Capture the cell that displays the provided text and extract its (X, Y) central coordinate. 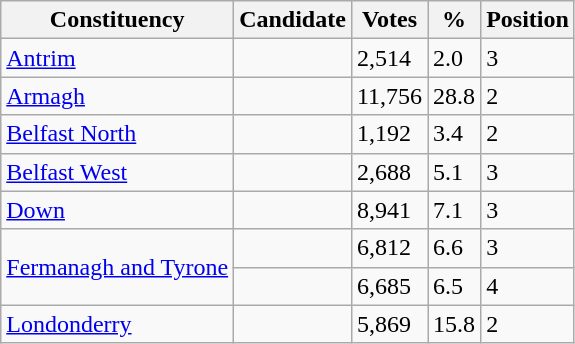
Armagh (118, 96)
3.4 (454, 134)
Belfast West (118, 172)
11,756 (389, 96)
2.0 (454, 58)
15.8 (454, 324)
Candidate (293, 20)
6,812 (389, 248)
% (454, 20)
6.6 (454, 248)
5.1 (454, 172)
Belfast North (118, 134)
Down (118, 210)
Fermanagh and Tyrone (118, 267)
1,192 (389, 134)
6,685 (389, 286)
Constituency (118, 20)
Position (528, 20)
4 (528, 286)
Votes (389, 20)
Londonderry (118, 324)
28.8 (454, 96)
8,941 (389, 210)
2,688 (389, 172)
6.5 (454, 286)
5,869 (389, 324)
Antrim (118, 58)
2,514 (389, 58)
7.1 (454, 210)
